Identify which cell holds the provided text, then report its [x, y] central coordinate. 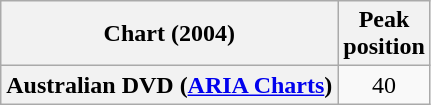
40 [384, 85]
Chart (2004) [170, 34]
Australian DVD (ARIA Charts) [170, 85]
Peakposition [384, 34]
